Determine the [x, y] coordinate at the center of the cell enclosing the given text.  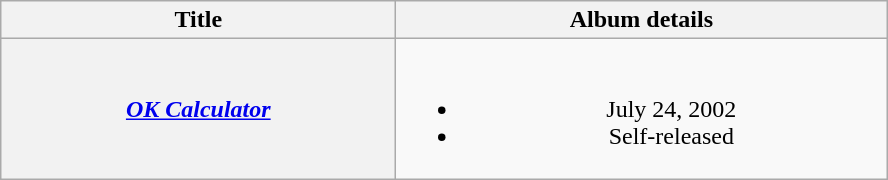
Album details [642, 20]
Title [198, 20]
OK Calculator [198, 109]
July 24, 2002Self-released [642, 109]
